Search for the cell housing the specified text and yield its (X, Y) center coordinate. 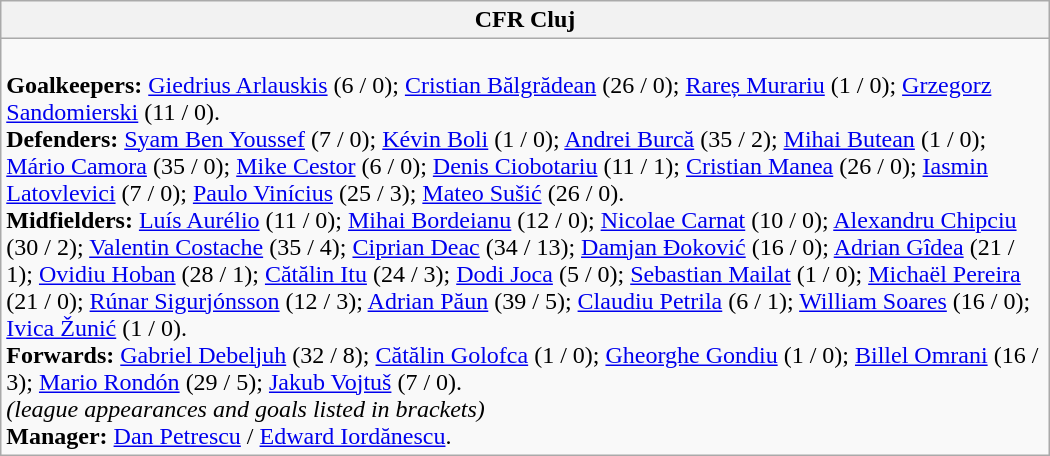
CFR Cluj (525, 20)
